Scan for the cell matching the given text and deliver its (X, Y) coordinate at center. 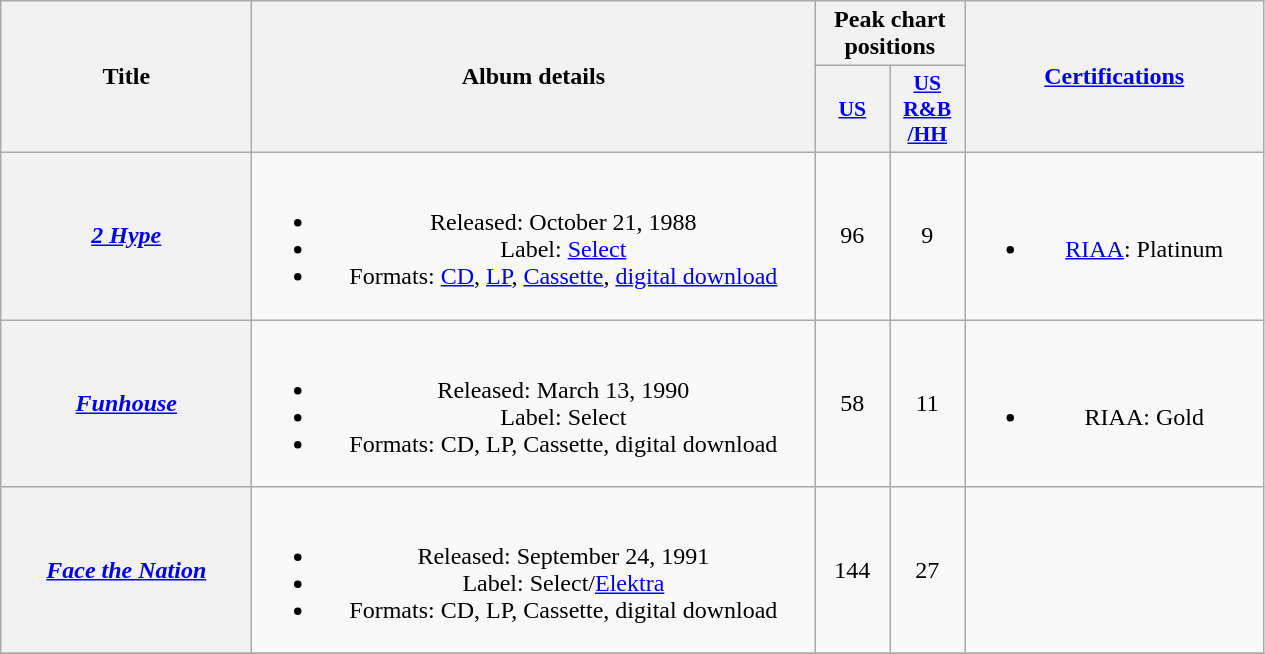
US (852, 110)
Title (126, 77)
Released: September 24, 1991Label: Select/ElektraFormats: CD, LP, Cassette, digital download (534, 570)
Funhouse (126, 404)
9 (928, 236)
Released: October 21, 1988Label: SelectFormats: CD, LP, Cassette, digital download (534, 236)
Certifications (1114, 77)
Face the Nation (126, 570)
RIAA: Platinum (1114, 236)
Peak chart positions (890, 34)
96 (852, 236)
RIAA: Gold (1114, 404)
58 (852, 404)
USR&B/HH (928, 110)
144 (852, 570)
Released: March 13, 1990Label: SelectFormats: CD, LP, Cassette, digital download (534, 404)
11 (928, 404)
Album details (534, 77)
27 (928, 570)
2 Hype (126, 236)
